Identify which cell holds the provided text, then report its (x, y) central coordinate. 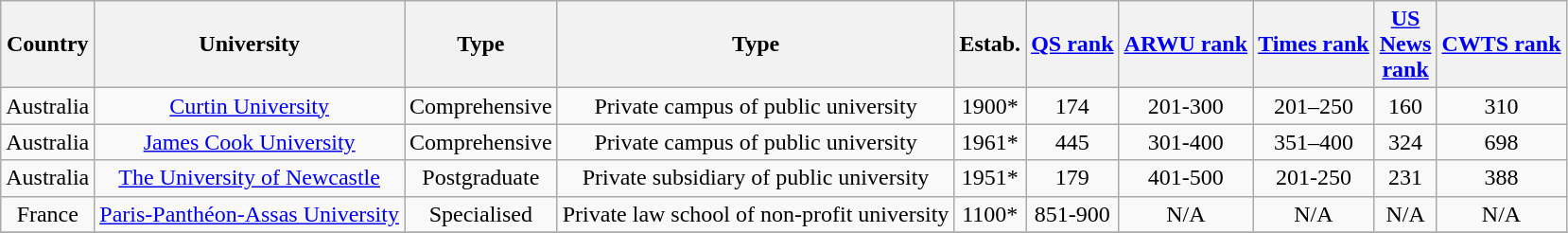
Times rank (1315, 45)
ARWU rank (1186, 45)
301-400 (1186, 142)
France (47, 214)
1951* (990, 178)
1100* (990, 214)
Estab. (990, 45)
1961* (990, 142)
Paris-Panthéon-Assas University (250, 214)
201-250 (1315, 178)
174 (1072, 106)
201-300 (1186, 106)
231 (1405, 178)
Postgraduate (481, 178)
160 (1405, 106)
1900* (990, 106)
QS rank (1072, 45)
The University of Newcastle (250, 178)
University (250, 45)
Specialised (481, 214)
Curtin University (250, 106)
Private subsidiary of public university (756, 178)
388 (1502, 178)
USNewsrank (1405, 45)
351–400 (1315, 142)
Private law school of non-profit university (756, 214)
310 (1502, 106)
324 (1405, 142)
445 (1072, 142)
401-500 (1186, 178)
CWTS rank (1502, 45)
James Cook University (250, 142)
Country (47, 45)
698 (1502, 142)
201–250 (1315, 106)
179 (1072, 178)
851-900 (1072, 214)
